For the text-containing cell, return its midpoint in [X, Y] coordinate format. 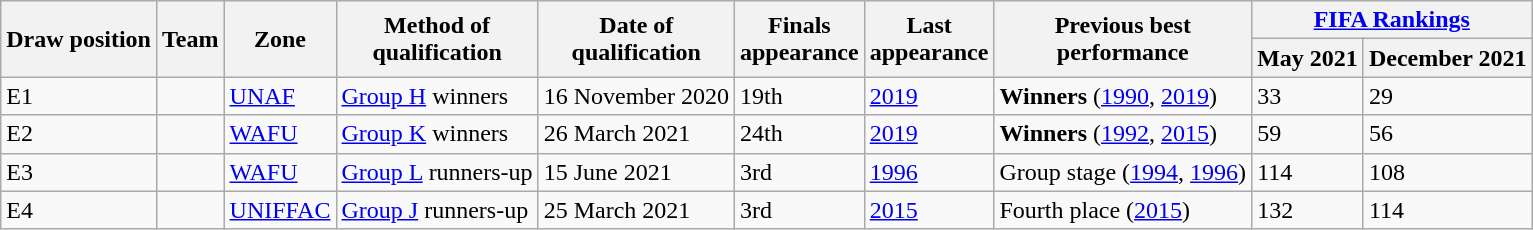
Method ofqualification [437, 39]
Group L runners-up [437, 172]
Winners (1990, 2019) [1123, 96]
33 [1308, 96]
E2 [79, 134]
Group J runners-up [437, 210]
FIFA Rankings [1392, 20]
16 November 2020 [636, 96]
Previous bestperformance [1123, 39]
59 [1308, 134]
26 March 2021 [636, 134]
E3 [79, 172]
56 [1448, 134]
132 [1308, 210]
Draw position [79, 39]
Finalsappearance [799, 39]
May 2021 [1308, 58]
Fourth place (2015) [1123, 210]
Group H winners [437, 96]
2015 [929, 210]
E4 [79, 210]
E1 [79, 96]
December 2021 [1448, 58]
15 June 2021 [636, 172]
24th [799, 134]
Winners (1992, 2015) [1123, 134]
29 [1448, 96]
Team [190, 39]
Lastappearance [929, 39]
UNIFFAC [280, 210]
Date ofqualification [636, 39]
1996 [929, 172]
UNAF [280, 96]
108 [1448, 172]
Zone [280, 39]
Group K winners [437, 134]
Group stage (1994, 1996) [1123, 172]
25 March 2021 [636, 210]
19th [799, 96]
